Identify which cell holds the provided text, then report its [x, y] central coordinate. 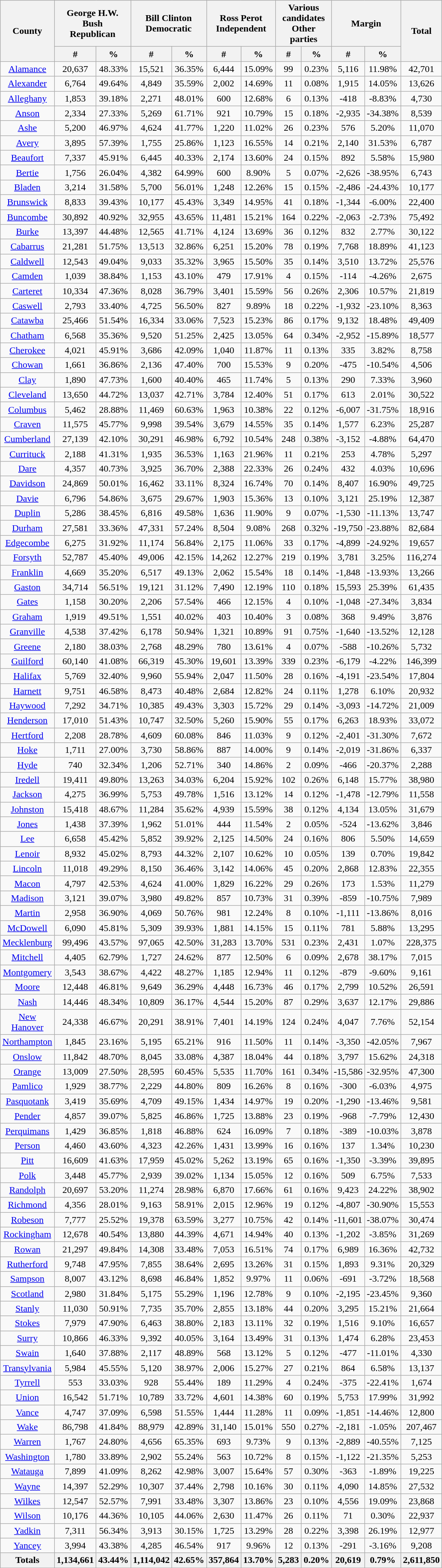
1,767 [75, 1442]
Cherokee [27, 350]
5,462 [75, 409]
27,139 [75, 439]
42 [288, 1220]
45 [288, 868]
12.78% [258, 1294]
10.57% [383, 291]
Martin [27, 913]
5,535 [224, 1072]
40.73% [114, 469]
36.85% [114, 1131]
2,868 [348, 868]
Jackson [27, 795]
Edgecombe [27, 543]
Rockingham [27, 1235]
7.33% [383, 380]
38.45% [114, 513]
5.58% [383, 158]
12.26% [258, 187]
2,611,850 [421, 1560]
Alleghany [27, 98]
66,319 [151, 661]
Hertford [27, 735]
97,065 [151, 943]
Total [421, 31]
44.48% [114, 232]
5.50% [383, 839]
Columbus [27, 409]
15.05% [258, 1175]
82,684 [421, 528]
4,709 [151, 1101]
1,756 [75, 172]
13 [288, 498]
3,994 [75, 1545]
10,176 [75, 1516]
4,448 [224, 987]
15,521 [151, 69]
6.58% [383, 1368]
Carteret [27, 291]
Anson [27, 113]
-27.34% [383, 602]
1,248 [224, 187]
11,469 [151, 409]
-389 [348, 1131]
Catawba [27, 321]
50.91% [114, 1308]
16,657 [421, 1323]
42.10% [114, 439]
2,798 [224, 1486]
40 [288, 1235]
38,902 [421, 1190]
28.98% [189, 1190]
Greene [27, 646]
48.29% [189, 646]
14.55% [258, 424]
3,277 [224, 1220]
15.54% [258, 572]
36.99% [114, 795]
22,400 [421, 202]
780 [224, 646]
3,510 [348, 261]
7,991 [151, 1501]
27.50% [114, 1072]
3,448 [75, 1175]
Gaston [27, 587]
Gates [27, 602]
207,467 [421, 1427]
31.12% [189, 587]
45.43% [189, 202]
44.80% [189, 1086]
-1.05% [383, 1427]
-19,750 [348, 528]
Bertie [27, 172]
18,577 [421, 335]
7,979 [75, 1323]
Yadkin [27, 1531]
10,334 [75, 291]
4,387 [224, 1057]
49,409 [421, 321]
Ross PerotIndependent [241, 23]
55.29% [189, 1294]
846 [224, 735]
Jones [27, 824]
-13.86% [383, 913]
60.08% [189, 735]
12,565 [151, 232]
35.20% [114, 572]
47.40% [189, 365]
11,274 [151, 1190]
35.36% [114, 335]
41.31% [114, 454]
15.62% [383, 1057]
60 [288, 1397]
Lee [27, 839]
6,517 [151, 572]
44.32% [189, 854]
-3,152 [348, 439]
568 [224, 1353]
19,657 [421, 543]
58.91% [189, 1205]
13.99% [258, 1145]
49.29% [114, 868]
41 [288, 202]
10.79% [258, 113]
-2,195 [348, 1294]
75,492 [421, 217]
-2,952 [348, 335]
10.52% [383, 987]
5,852 [151, 839]
-6,179 [348, 661]
4,124 [224, 232]
4.03% [383, 469]
8,363 [421, 306]
Rutherford [27, 1264]
13.18% [258, 1308]
-13.52% [383, 631]
-11,601 [348, 1220]
Chatham [27, 335]
Madison [27, 898]
-6.03% [383, 1086]
2,117 [151, 1353]
9.31% [383, 1264]
531 [288, 943]
3,142 [224, 868]
2,684 [224, 691]
Henderson [27, 721]
41.08% [114, 661]
27,581 [75, 528]
11.98% [383, 69]
8,028 [151, 291]
1,196 [224, 1294]
-31.75% [383, 409]
Person [27, 1145]
2,175 [224, 543]
15.72% [258, 706]
Orange [27, 1072]
1,845 [75, 1042]
5.20% [383, 128]
9,748 [75, 1264]
48.01% [189, 98]
42,701 [421, 69]
16.73% [258, 987]
4,382 [151, 172]
6,743 [421, 172]
8,150 [151, 868]
4,069 [151, 913]
1.07% [383, 943]
1,935 [151, 454]
46.86% [189, 1116]
5,769 [75, 676]
13.49% [258, 1338]
37.42% [114, 631]
3,834 [421, 602]
8,833 [75, 202]
35.59% [189, 84]
56.34% [114, 1531]
6,989 [348, 1249]
36.53% [189, 454]
-879 [348, 972]
3,307 [224, 1501]
12,547 [75, 1501]
Cleveland [27, 395]
164 [288, 217]
2,183 [224, 1323]
-375 [348, 1382]
3.82% [383, 350]
1,474 [348, 1338]
46.97% [114, 128]
550 [288, 1427]
5,825 [151, 1116]
14,397 [75, 1486]
-2,181 [348, 1427]
19,225 [421, 1472]
23,868 [421, 1501]
2,229 [151, 1086]
30,291 [151, 439]
33.06% [189, 321]
-1,932 [348, 306]
16 [288, 1145]
13,263 [151, 780]
Various candidatesOther parties [304, 23]
613 [348, 395]
2,288 [421, 765]
15,553 [421, 1205]
46.98% [189, 439]
12.94% [258, 972]
857 [224, 898]
1,915 [348, 84]
1,929 [75, 1086]
62.79% [114, 958]
Sampson [27, 1279]
49.64% [114, 84]
8,539 [421, 113]
8,407 [348, 484]
-2,889 [348, 1442]
253 [348, 454]
1,158 [75, 602]
10,696 [421, 469]
Pitt [27, 1160]
5,984 [75, 1368]
11,174 [151, 543]
43.10% [189, 276]
887 [224, 750]
6.10% [383, 691]
12,977 [421, 1531]
3,965 [224, 261]
-42.05% [383, 1042]
-10.54% [383, 365]
-8.83% [383, 98]
33 [288, 543]
12,128 [421, 631]
11,481 [224, 217]
-1,478 [348, 795]
0.32% [316, 528]
3,980 [151, 898]
-418 [348, 98]
16.51% [258, 1249]
2,958 [75, 913]
0.27% [316, 1427]
693 [224, 1442]
-31.30% [383, 735]
4,601 [224, 1397]
4,609 [151, 735]
13.26% [258, 1264]
Swain [27, 1353]
-38.07% [383, 1220]
0.70% [383, 854]
7 [288, 1131]
19,121 [151, 587]
28.78% [114, 735]
25.86% [189, 143]
39.18% [114, 98]
7,311 [75, 1531]
-1.89% [383, 1472]
10 [288, 854]
37.44% [189, 1486]
42.98% [189, 1472]
13,037 [151, 395]
88,979 [151, 1427]
-13.46% [383, 1101]
46.58% [114, 691]
39.93% [189, 928]
10.72% [258, 1457]
2,047 [224, 676]
14,446 [75, 1002]
27.33% [114, 113]
21,819 [421, 291]
60.45% [189, 1072]
20,637 [75, 69]
9,161 [421, 972]
64,470 [421, 439]
10.62% [258, 854]
64 [288, 335]
4,090 [348, 1486]
9.73% [258, 1442]
14.95% [258, 202]
Granville [27, 631]
700 [224, 365]
553 [75, 1382]
Northampton [27, 1042]
-466 [348, 765]
-2,486 [348, 187]
County [27, 31]
Alamance [27, 69]
-3,350 [348, 1042]
38.03% [114, 646]
5,253 [421, 1457]
14.05% [383, 84]
43.57% [114, 943]
5,200 [75, 128]
1,438 [75, 824]
Stanly [27, 1308]
24.22% [383, 1190]
827 [224, 306]
35.70% [189, 1308]
16.36% [383, 1249]
-3,093 [348, 706]
34.71% [114, 706]
9.97% [258, 1279]
11,558 [421, 795]
18.48% [383, 321]
Polk [27, 1175]
2,208 [75, 735]
1,551 [151, 617]
8.90% [258, 172]
12,800 [421, 1412]
15.09% [258, 69]
38.67% [114, 972]
47.73% [114, 380]
3 [288, 617]
Warren [27, 1442]
36.70% [189, 469]
9,132 [348, 321]
-588 [348, 646]
5,732 [421, 646]
6,444 [224, 69]
9,392 [151, 1338]
5,195 [151, 1042]
137 [348, 1145]
32,955 [151, 217]
2,062 [224, 572]
27 [288, 1368]
509 [348, 1175]
44.06% [189, 1516]
20,697 [75, 1190]
-32.95% [383, 1072]
3,876 [421, 617]
6,463 [151, 1323]
Vance [27, 1412]
13.61% [258, 646]
21,281 [75, 247]
13.11% [258, 1323]
5,309 [151, 928]
38.91% [189, 1022]
11,030 [75, 1308]
41,123 [421, 247]
-23.45% [383, 1294]
33.72% [189, 1397]
43.38% [114, 1545]
49.82% [189, 898]
4,939 [224, 809]
7,989 [421, 898]
65.21% [189, 1042]
46.54% [189, 1545]
14.50% [258, 839]
3,784 [224, 395]
24,869 [75, 484]
40.02% [189, 617]
-10.03% [383, 1131]
Davie [27, 498]
46.67% [114, 1022]
Washington [27, 1457]
12.40% [258, 395]
6,568 [75, 335]
38.77% [114, 1086]
George H.W. BushRepublican [93, 23]
40.54% [114, 1235]
Tyrrell [27, 1382]
10.54% [258, 439]
12.19% [258, 587]
-1,851 [348, 1412]
37.39% [114, 824]
20,619 [348, 1560]
18.04% [258, 1057]
48.70% [114, 1057]
Scotland [27, 1294]
9,208 [421, 1545]
-31.86% [383, 750]
Union [27, 1397]
51.75% [114, 247]
7,672 [421, 735]
71 [348, 1516]
9.49% [383, 617]
Avery [27, 143]
1,429 [75, 1131]
Alexander [27, 84]
30,522 [421, 395]
6.75% [383, 1175]
12,448 [75, 987]
-300 [348, 1086]
20,291 [151, 1022]
4,671 [224, 1235]
1,278 [348, 691]
2,271 [151, 98]
-10.75% [383, 898]
31,269 [421, 1235]
864 [348, 1368]
18,916 [421, 409]
Burke [27, 232]
10,809 [151, 1002]
13.29% [258, 1531]
139 [348, 854]
26.19% [383, 1531]
42.89% [189, 1427]
6,275 [75, 543]
38,980 [421, 780]
1,600 [151, 380]
Graham [27, 617]
11.06% [258, 543]
21,009 [421, 706]
41.63% [114, 1160]
-477 [348, 1353]
16.74% [258, 484]
47,300 [421, 1072]
42,732 [421, 1249]
4,725 [151, 306]
61 [288, 1190]
5,297 [421, 454]
3,164 [224, 1338]
2,980 [75, 1294]
11.03% [258, 735]
8,262 [151, 1472]
7,401 [224, 1022]
24.62% [189, 958]
1,220 [224, 128]
146,399 [421, 661]
47.90% [114, 1323]
49,725 [421, 484]
Haywood [27, 706]
11.28% [258, 1412]
5,260 [224, 721]
2,180 [75, 646]
10,385 [151, 706]
219 [288, 558]
1,661 [75, 365]
33.08% [189, 1057]
20,329 [421, 1264]
18.93% [383, 721]
46.88% [189, 1131]
339 [288, 661]
38.64% [189, 1264]
Guilford [27, 661]
14,659 [421, 839]
11,018 [75, 868]
-38.95% [383, 172]
14.15% [258, 928]
2,125 [224, 839]
36.17% [189, 1002]
-114 [348, 276]
11.54% [258, 824]
61,435 [421, 587]
15.92% [258, 780]
51.25% [189, 335]
10,866 [75, 1338]
15,593 [348, 587]
Brunswick [27, 202]
49,006 [151, 558]
38.80% [189, 1323]
15.64% [258, 1472]
40.40% [189, 380]
25.19% [383, 498]
6.23% [383, 424]
30 [288, 1486]
6,796 [75, 498]
41.77% [189, 128]
3,679 [224, 424]
12,678 [75, 1235]
981 [224, 913]
12.82% [258, 691]
33.40% [114, 306]
8,758 [421, 350]
17.99% [383, 1397]
6,445 [151, 158]
-24.92% [383, 543]
30,892 [75, 217]
4.78% [383, 454]
928 [151, 1382]
3.25% [383, 558]
41.00% [189, 883]
6,178 [151, 631]
21.96% [258, 454]
51.55% [189, 1412]
12,430 [421, 1116]
3,925 [151, 469]
916 [224, 1042]
51 [288, 395]
50.01% [114, 484]
2,136 [151, 365]
809 [224, 1086]
6,816 [151, 513]
10.89% [258, 631]
-1,350 [348, 1160]
36.46% [189, 868]
14.19% [258, 1022]
48.34% [114, 1002]
13.69% [258, 232]
48.89% [189, 1353]
40.48% [189, 691]
2,768 [151, 646]
576 [348, 128]
-1,290 [348, 1101]
52,787 [75, 558]
-1,111 [348, 913]
1,852 [224, 1279]
917 [224, 1545]
60,140 [75, 661]
2,174 [224, 158]
37.09% [114, 1412]
-691 [348, 1279]
15,980 [421, 158]
64.99% [189, 172]
43.44% [114, 1560]
33.89% [114, 1457]
Beaufort [27, 158]
-475 [348, 365]
3,295 [348, 1308]
42.65% [189, 1560]
5,175 [151, 1294]
Currituck [27, 454]
-4.26% [383, 276]
0.39% [316, 898]
45.81% [114, 928]
35.62% [189, 809]
3,007 [224, 1472]
3,797 [348, 1057]
New Hanover [27, 1022]
Moore [27, 987]
15.50% [258, 261]
1,577 [348, 424]
47,331 [151, 528]
-23.10% [383, 306]
1,919 [75, 617]
46.33% [114, 1338]
38.84% [114, 276]
-13.62% [383, 824]
5,269 [151, 113]
51.43% [114, 721]
11.47% [258, 1516]
7.76% [383, 1022]
7,490 [224, 587]
-3.39% [383, 1160]
877 [224, 958]
13.72% [383, 261]
Wake [27, 1427]
32.50% [189, 721]
54.86% [114, 498]
6,251 [224, 247]
1,674 [421, 1382]
1,134 [224, 1175]
3,960 [421, 380]
65.35% [189, 1442]
2,630 [224, 1516]
624 [224, 1131]
2,306 [348, 291]
3,543 [75, 972]
42.53% [114, 883]
13,513 [151, 247]
33.11% [189, 484]
10,230 [421, 1145]
57.39% [114, 143]
17,804 [421, 676]
Hyde [27, 765]
56.01% [189, 187]
22 [288, 409]
14.69% [258, 84]
14,308 [151, 1249]
16,462 [151, 484]
13,397 [75, 232]
4,797 [75, 883]
13.88% [258, 1116]
43.12% [114, 1279]
116,274 [421, 558]
21,297 [75, 1249]
173 [348, 883]
12.96% [258, 1205]
3,637 [348, 1002]
4,857 [75, 1116]
16.09% [258, 1131]
42.26% [189, 1145]
61.71% [189, 113]
-15,586 [348, 1072]
45.40% [114, 558]
-2,401 [348, 735]
31.92% [114, 543]
45.55% [114, 1368]
47.95% [114, 1264]
13,137 [421, 1368]
41.09% [114, 1472]
10.16% [258, 1486]
1,185 [224, 972]
Pender [27, 1116]
1,206 [151, 765]
1,893 [348, 1264]
Ashe [27, 128]
29,886 [421, 1002]
7,967 [421, 1042]
50.76% [189, 913]
1,711 [75, 750]
Lenoir [27, 854]
5,283 [288, 1560]
1,881 [224, 928]
36.79% [189, 291]
Bladen [27, 187]
38 [288, 809]
11.70% [258, 1072]
-13.93% [383, 572]
335 [348, 350]
15.90% [258, 721]
1.53% [383, 883]
Davidson [27, 484]
49.84% [114, 1249]
-6,007 [348, 409]
2,799 [348, 987]
56.51% [114, 587]
99,496 [75, 943]
35.32% [189, 261]
10,307 [151, 1486]
Lincoln [27, 868]
16,609 [75, 1160]
42.71% [189, 395]
1,444 [224, 1412]
31.58% [114, 187]
Wayne [27, 1486]
11.29% [258, 1382]
Transylvania [27, 1368]
-1,344 [348, 202]
5,700 [151, 187]
44.39% [189, 1235]
13.86% [258, 1501]
35.69% [114, 1101]
806 [348, 839]
0.75% [316, 631]
24.80% [114, 1442]
2,188 [75, 454]
2,675 [421, 276]
-291 [348, 1545]
7,855 [151, 1264]
-968 [348, 1116]
-22.41% [383, 1382]
63.59% [189, 1220]
24,338 [75, 1022]
Robeson [27, 1220]
12,543 [75, 261]
40.05% [189, 1338]
44.36% [114, 1516]
32.40% [114, 676]
Mecklenburg [27, 943]
3,846 [421, 824]
8,016 [421, 913]
31,140 [224, 1427]
7,899 [75, 1472]
13.39% [258, 661]
-2.73% [383, 217]
65 [288, 1160]
5,120 [151, 1368]
28,595 [151, 1072]
9,581 [421, 1101]
McDowell [27, 928]
43.60% [114, 1145]
7,777 [75, 1220]
42.15% [189, 558]
Richmond [27, 1205]
Harnett [27, 691]
290 [348, 380]
19.09% [383, 1501]
12.27% [258, 558]
1,853 [75, 98]
48.33% [114, 69]
34.03% [189, 780]
57.24% [189, 528]
Caldwell [27, 261]
4,544 [224, 1002]
2,678 [348, 958]
4,422 [151, 972]
Cumberland [27, 439]
921 [224, 113]
6,263 [348, 721]
Stokes [27, 1323]
12.68% [258, 98]
10,747 [151, 721]
16.90% [383, 484]
33.03% [114, 1382]
15.53% [258, 365]
55.24% [189, 1457]
2,388 [224, 469]
15.23% [258, 321]
1,818 [151, 1131]
16,334 [151, 321]
31.84% [114, 1294]
11.90% [258, 513]
432 [348, 469]
6,598 [151, 1412]
52.29% [114, 1486]
8,007 [75, 1279]
1,040 [224, 350]
14,262 [224, 558]
23.16% [114, 1042]
34,714 [75, 587]
2,939 [151, 1175]
9,360 [421, 1294]
13,880 [151, 1235]
-21.35% [383, 1457]
3,730 [151, 750]
4,669 [75, 572]
1,963 [224, 409]
13.19% [258, 1160]
-1,202 [348, 1235]
3,398 [348, 1531]
Franklin [27, 572]
33,072 [421, 721]
46.81% [114, 987]
1,153 [151, 276]
Macon [27, 883]
49.58% [189, 513]
Hoke [27, 750]
4,975 [421, 1086]
5.88% [383, 928]
3,349 [224, 202]
-30.90% [383, 1205]
25,466 [75, 321]
17,010 [75, 721]
39.43% [114, 202]
28.01% [114, 1205]
22,937 [421, 1516]
49.51% [114, 617]
32.34% [114, 765]
6,787 [421, 143]
13,009 [75, 1072]
Watauga [27, 1472]
56.50% [189, 306]
Buncombe [27, 217]
22.33% [258, 469]
91 [288, 631]
-2,019 [348, 750]
46 [288, 987]
6,792 [224, 439]
6,870 [224, 1190]
40.33% [189, 158]
8,504 [224, 528]
37.88% [114, 1353]
-9.60% [383, 972]
368 [348, 617]
-10.26% [383, 646]
30,474 [421, 1220]
2,140 [348, 143]
36.35% [189, 69]
10.40% [258, 617]
-15.89% [383, 335]
4,330 [421, 1353]
41.84% [114, 1427]
38.17% [383, 958]
-2,626 [348, 172]
-3.16% [383, 1545]
Durham [27, 528]
49.15% [189, 1101]
1,434 [224, 1101]
19,378 [151, 1220]
39.02% [189, 1175]
9,423 [348, 1190]
51.71% [114, 1397]
56 [288, 291]
0.29% [316, 1002]
9.08% [258, 528]
6,764 [75, 84]
-859 [348, 898]
-1,530 [348, 513]
46.84% [189, 1279]
20,932 [421, 691]
1,321 [224, 631]
31.53% [383, 143]
14.00% [258, 750]
60.63% [189, 409]
-3.85% [383, 1235]
2,107 [224, 854]
-23.54% [383, 676]
12.83% [383, 868]
55.44% [189, 1382]
-34.38% [383, 113]
7,768 [348, 247]
4,460 [75, 1145]
7,337 [75, 158]
7,053 [224, 1249]
15.36% [258, 498]
44.72% [114, 395]
49.13% [189, 572]
10.38% [258, 409]
Yancey [27, 1545]
Forsyth [27, 558]
99 [288, 69]
38.97% [189, 1368]
57 [288, 1472]
4,275 [75, 795]
Pasquotank [27, 1101]
3,686 [151, 350]
-2,935 [348, 113]
13,295 [421, 928]
2,006 [224, 1368]
13,266 [421, 572]
22,355 [421, 868]
45.42% [114, 839]
9,960 [151, 676]
2,695 [224, 1264]
-524 [348, 824]
-14.72% [383, 706]
892 [348, 158]
40.92% [114, 217]
52,154 [421, 1022]
58.86% [189, 750]
17.66% [258, 1190]
52.57% [114, 1501]
3,878 [421, 1131]
14.06% [258, 868]
-4,899 [348, 543]
10,105 [151, 1516]
1,163 [224, 454]
9,649 [151, 987]
25.39% [383, 587]
39.54% [189, 424]
49.04% [114, 261]
9.10% [383, 1323]
11.02% [258, 128]
52.71% [189, 765]
-1,848 [348, 572]
-6.00% [383, 202]
86 [288, 321]
51.54% [114, 321]
4,730 [421, 98]
13.60% [258, 158]
36 [288, 232]
15.27% [258, 1368]
8,324 [224, 484]
7,533 [421, 1175]
39.92% [189, 839]
14.97% [258, 1101]
36.90% [114, 913]
-24.43% [383, 187]
1,727 [151, 958]
4,405 [75, 958]
7,015 [421, 958]
0.38% [316, 439]
4,506 [421, 365]
3,401 [224, 291]
Duplin [27, 513]
31,283 [224, 943]
1,636 [224, 513]
48.27% [189, 972]
28.88% [114, 409]
9,520 [151, 335]
-11.01% [383, 1353]
740 [75, 765]
11,279 [421, 883]
6,658 [75, 839]
19,601 [224, 661]
-7.79% [383, 1116]
16.22% [258, 883]
17.91% [258, 276]
3,913 [151, 1531]
12.50% [258, 958]
781 [348, 928]
2,334 [75, 113]
12.24% [258, 913]
36.86% [114, 365]
248 [288, 439]
8,793 [151, 854]
42.09% [189, 350]
10,789 [151, 1397]
51.01% [189, 824]
86,798 [75, 1427]
228,375 [421, 943]
6,148 [348, 780]
-20.37% [383, 765]
Surry [27, 1338]
74 [288, 1249]
7,125 [421, 1442]
16,542 [75, 1397]
30.15% [189, 1531]
4,134 [348, 809]
-4.22% [383, 661]
2.77% [383, 232]
1,829 [224, 883]
Pamlico [27, 1086]
9,998 [151, 424]
1,903 [224, 498]
57.54% [189, 602]
2,206 [151, 602]
4,047 [348, 1022]
444 [224, 824]
25.52% [114, 1220]
3,214 [75, 187]
42.50% [189, 943]
31,679 [421, 809]
15.01% [258, 1427]
14.94% [258, 1235]
2,431 [348, 943]
27,532 [421, 1486]
30,122 [421, 232]
11,284 [151, 809]
6.28% [383, 1338]
1,640 [75, 1353]
5,286 [75, 513]
268 [288, 528]
27.00% [114, 750]
1,431 [224, 1145]
7,735 [151, 1308]
Onslow [27, 1057]
47.36% [114, 291]
2.01% [383, 395]
21,664 [421, 1308]
Dare [27, 469]
16.55% [258, 143]
36.29% [189, 987]
189 [224, 1382]
30.20% [114, 602]
102 [288, 780]
Bill ClintonDemocratic [169, 23]
14.86% [258, 765]
-363 [348, 1472]
1,134,661 [75, 1560]
Mitchell [27, 958]
Caswell [27, 306]
0.79% [383, 1560]
11,070 [421, 128]
-4,807 [348, 1205]
19,411 [75, 780]
16.26% [258, 1086]
4,356 [75, 1205]
Chowan [27, 365]
48.67% [114, 809]
563 [224, 1457]
-1,640 [348, 631]
2,002 [224, 84]
6,337 [421, 750]
357,864 [224, 1560]
-12.79% [383, 795]
25,287 [421, 424]
49.80% [114, 780]
1,114,042 [151, 1560]
15.77% [383, 780]
7,523 [224, 321]
6,090 [75, 928]
1,962 [151, 824]
13,650 [75, 395]
15,418 [75, 809]
11.74% [258, 380]
3,895 [75, 143]
110 [288, 587]
8,932 [75, 854]
18,568 [421, 1279]
11,575 [75, 424]
39,895 [421, 1160]
465 [224, 380]
17,959 [151, 1160]
1,039 [75, 276]
9.89% [258, 306]
7,292 [75, 706]
4,021 [75, 350]
-11.13% [383, 513]
14.38% [258, 1397]
5,262 [224, 1160]
87 [288, 1002]
18.89% [383, 247]
3,781 [348, 558]
8,045 [151, 1057]
Randolph [27, 1190]
Montgomery [27, 972]
43.65% [189, 217]
53.20% [114, 1190]
1.34% [383, 1145]
32 [288, 1323]
26,591 [421, 987]
49.78% [189, 795]
55 [288, 721]
161 [288, 1072]
9.96% [258, 1545]
Perquimans [27, 1131]
12,387 [421, 498]
10.75% [258, 1220]
50.94% [189, 631]
13,626 [421, 84]
26.04% [114, 172]
Totals [27, 1560]
4,556 [348, 1501]
3,419 [75, 1101]
Johnston [27, 809]
-2,063 [348, 217]
9,751 [75, 691]
19,842 [421, 854]
Iredell [27, 780]
8,698 [151, 1279]
4,849 [151, 84]
124 [288, 1022]
2,015 [224, 1205]
Camden [27, 276]
45.30% [189, 661]
78 [288, 247]
2,902 [151, 1457]
-3.72% [383, 1279]
4,323 [151, 1145]
32.86% [189, 247]
-40.55% [383, 1442]
340 [224, 765]
4,538 [75, 631]
832 [348, 232]
Cabarrus [27, 247]
33.36% [114, 528]
2,793 [75, 306]
Margin [366, 23]
Halifax [27, 676]
1,890 [75, 380]
4,747 [75, 1412]
12.15% [258, 602]
3,303 [224, 706]
-4,191 [348, 676]
1,123 [224, 143]
25,576 [421, 261]
9,163 [151, 1205]
5,116 [348, 69]
Wilkes [27, 1501]
29.67% [189, 498]
31,992 [421, 1397]
Nash [27, 1002]
0.06% [316, 1279]
466 [224, 602]
23,453 [421, 1338]
41.71% [189, 232]
9,033 [151, 261]
2,855 [224, 1308]
Rowan [27, 1249]
-23.88% [383, 528]
49.43% [189, 706]
70 [288, 484]
-1,048 [348, 602]
10.73% [258, 898]
4,656 [151, 1442]
11,842 [75, 1057]
Craven [27, 424]
13,747 [421, 513]
24,318 [421, 1057]
55.94% [189, 676]
-4.88% [383, 439]
2,425 [224, 335]
3,675 [151, 498]
6,204 [224, 780]
4,357 [75, 469]
14.85% [383, 1486]
4,285 [151, 1545]
403 [224, 617]
Clay [27, 380]
-1,122 [348, 1457]
Wilson [27, 1516]
1,755 [151, 143]
56.84% [189, 543]
479 [224, 276]
-14.46% [383, 1412]
12.17% [383, 1002]
11.87% [258, 350]
1,780 [75, 1457]
8,473 [151, 691]
